Extract the (X, Y) coordinate from the center of the cell holding the provided text.  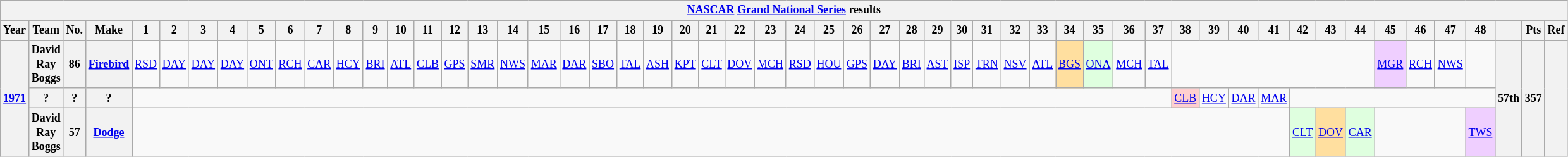
NSV (1015, 64)
Year (15, 30)
23 (771, 30)
40 (1243, 30)
Firebird (109, 64)
46 (1421, 30)
32 (1015, 30)
Team (46, 30)
BGS (1070, 64)
357 (1533, 98)
1971 (15, 98)
37 (1158, 30)
5 (261, 30)
10 (401, 30)
20 (685, 30)
41 (1274, 30)
17 (603, 30)
KPT (685, 64)
38 (1185, 30)
9 (376, 30)
SMR (483, 64)
28 (912, 30)
ONA (1098, 64)
45 (1390, 30)
22 (740, 30)
Pts (1533, 30)
ISP (962, 64)
15 (544, 30)
NASCAR Grand National Series results (784, 10)
39 (1214, 30)
48 (1481, 30)
ONT (261, 64)
SBO (603, 64)
34 (1070, 30)
TWS (1481, 132)
57th (1509, 98)
29 (937, 30)
57 (75, 132)
27 (885, 30)
33 (1043, 30)
21 (712, 30)
16 (574, 30)
HOU (829, 64)
24 (800, 30)
86 (75, 64)
11 (428, 30)
4 (232, 30)
3 (203, 30)
Dodge (109, 132)
ASH (658, 64)
47 (1450, 30)
30 (962, 30)
TRN (988, 64)
18 (630, 30)
8 (349, 30)
42 (1302, 30)
35 (1098, 30)
25 (829, 30)
19 (658, 30)
Make (109, 30)
12 (455, 30)
26 (857, 30)
MGR (1390, 64)
2 (174, 30)
13 (483, 30)
31 (988, 30)
43 (1331, 30)
14 (513, 30)
No. (75, 30)
AST (937, 64)
7 (319, 30)
Ref (1556, 30)
6 (290, 30)
36 (1129, 30)
1 (146, 30)
44 (1360, 30)
